Find where the given text appears and provide that cell's center as (x, y) coordinate. 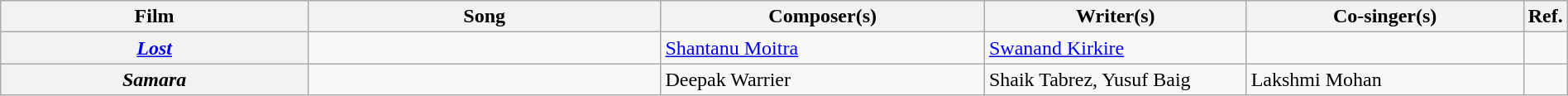
Shantanu Moitra (823, 48)
Shaik Tabrez, Yusuf Baig (1115, 79)
Samara (155, 79)
Song (484, 17)
Writer(s) (1115, 17)
Lost (155, 48)
Film (155, 17)
Co-singer(s) (1384, 17)
Ref. (1545, 17)
Swanand Kirkire (1115, 48)
Composer(s) (823, 17)
Lakshmi Mohan (1384, 79)
Deepak Warrier (823, 79)
